Identify which cell holds the provided text, then report its [X, Y] central coordinate. 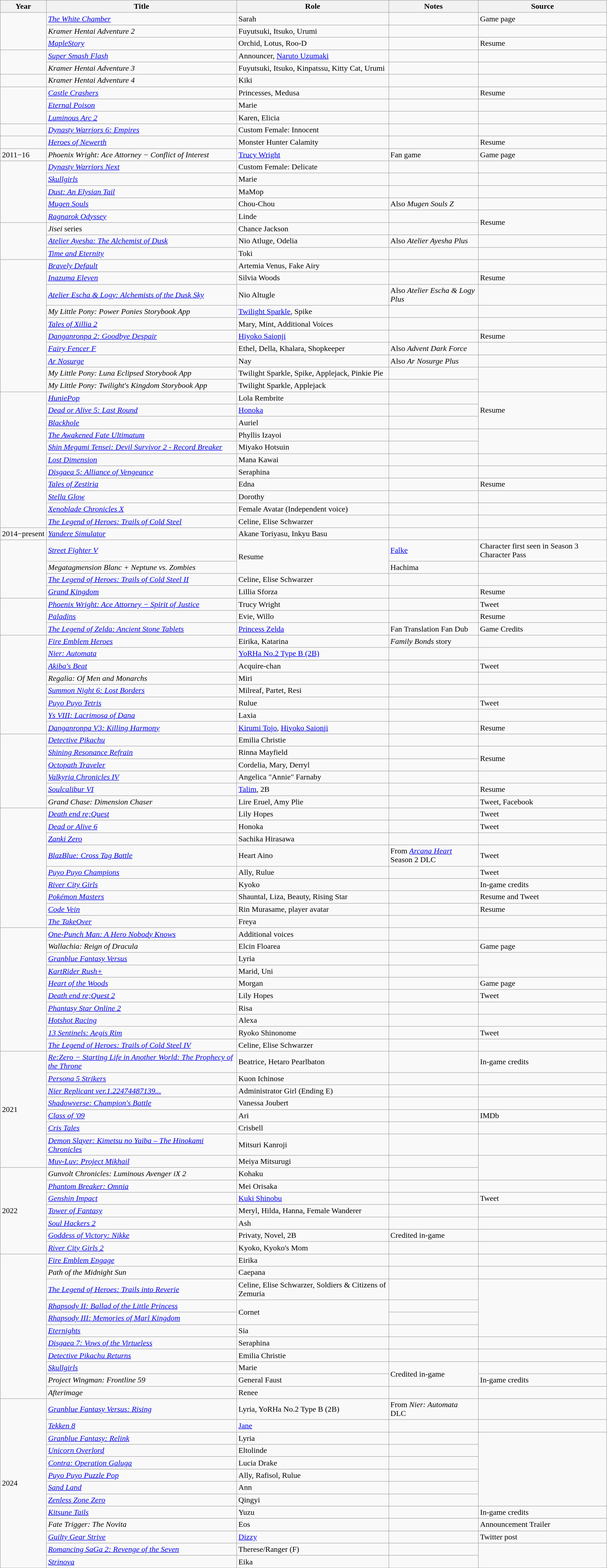
Fairy Fencer F [141, 348]
Akiba's Beat [141, 666]
Shin Megami Tensei: Devil Survivor 2 - Record Breaker [141, 447]
Danganronpa 2: Goodbye Despair [141, 336]
Lillia Sforza [313, 592]
Eika [313, 1562]
Eternights [141, 1331]
YoRHa No.2 Type B (2B) [313, 654]
Resume and Tweet [542, 897]
Rin Murasame, player avatar [313, 909]
Ally, Rafisol, Rulue [313, 1475]
Vanessa Joubert [313, 1103]
My Little Pony: Power Ponies Storybook App [141, 311]
Announcement Trailer [542, 1525]
Therese/Ranger (F) [313, 1549]
Super Smash Flash [141, 56]
Kirumi Tojo, Hiyoko Saionji [313, 728]
Puyo Puyo Puzzle Pop [141, 1475]
Crisbell [313, 1128]
Tweet, Facebook [542, 802]
My Little Pony: Twilight's Kingdom Storybook App [141, 386]
Paladins [141, 617]
Phoenix Wright: Ace Attorney − Conflict of Interest [141, 155]
Heart of the Woods [141, 983]
MaMop [313, 192]
The Legend of Zelda: Ancient Stone Tablets [141, 629]
Puyo Puyo Tetris [141, 703]
BlazBlue: Cross Tag Battle [141, 856]
Phoenix Wright: Ace Attorney − Spirit of Justice [141, 604]
Princesses, Medusa [313, 93]
Auriel [313, 423]
Path of the Midnight Sun [141, 1272]
Unicorn Overlord [141, 1451]
Also Advent Dark Force [434, 348]
Morgan [313, 983]
Eternal Poison [141, 105]
Announcer, Naruto Uzumaki [313, 56]
Chance Jackson [313, 229]
Regalia: Of Men and Monarchs [141, 678]
Granblue Fantasy: Relink [141, 1438]
Tekken 8 [141, 1426]
Game Credits [542, 629]
Class of '09 [141, 1116]
Yandere Simulator [141, 534]
Evie, Willo [313, 617]
Angelica "Annie" Farnaby [313, 777]
Chou-Chou [313, 204]
Valkyria Chronicles IV [141, 777]
Freya [313, 922]
Code Vein [141, 909]
Rulue [313, 703]
Gunvolt Chronicles: Luminous Avenger iX 2 [141, 1174]
Dorothy [313, 497]
Afterimage [141, 1393]
Disgaea 5: Alliance of Vengeance [141, 472]
Mary, Mint, Additional Voices [313, 324]
Title [141, 6]
Ethel, Della, Khalara, Shopkeeper [313, 348]
Dead or Alive 5: Last Round [141, 410]
Fuyutsuki, Itsuko, Kinpatssu, Kitty Cat, Urumi [313, 68]
Tower of Fantasy [141, 1211]
Meiya Mitsurugi [313, 1161]
Yuzu [313, 1512]
Nier Replicant ver.1.22474487139... [141, 1091]
Caepana [313, 1272]
Miyako Hotsuin [313, 447]
Sand Land [141, 1488]
Also Ar Nosurge Plus [434, 361]
Summon Night 6: Lost Borders [141, 691]
Jisei series [141, 229]
Hotshot Racing [141, 1020]
Romancing SaGa 2: Revenge of the Seven [141, 1549]
Dynasty Warriors Next [141, 167]
KartRider Rush+ [141, 971]
Disgaea 7: Vows of the Virtueless [141, 1343]
One-Punch Man: A Hero Nobody Knows [141, 934]
Goddess of Victory: Nikke [141, 1236]
My Little Pony: Luna Eclipsed Storybook App [141, 373]
Family Bonds story [434, 641]
Twilight Sparkle, Applejack [313, 386]
Nio Altugle [313, 295]
Pokémon Masters [141, 897]
Renee [313, 1393]
River City Girls 2 [141, 1248]
Strinova [141, 1562]
Death end re;Quest 2 [141, 996]
Puyo Puyo Champions [141, 872]
Also Atelier Ayesha Plus [434, 241]
Re:Zero − Starting Life in Another World: The Prophecy of the Throne [141, 1062]
Sarah [313, 19]
Milreaf, Partet, Resi [313, 691]
Acquire-chan [313, 666]
Kramer Hentai Adventure 3 [141, 68]
Rhapsody II: Ballad of the Little Princess [141, 1306]
Xenoblade Chronicles X [141, 509]
Granblue Fantasy Versus: Rising [141, 1409]
Fate Trigger: The Novita [141, 1525]
Dynasty Warriors 6: Empires [141, 130]
Bravely Default [141, 266]
Detective Pikachu [141, 740]
Kiki [313, 80]
Heart Aino [313, 856]
Mei Orisaka [313, 1186]
Shining Resonance Refrain [141, 752]
Monster Hunter Calamity [313, 142]
Fire Emblem Heroes [141, 641]
Jane [313, 1426]
Privaty, Novel, 2B [313, 1236]
Phantasy Star Online 2 [141, 1008]
Stella Glow [141, 497]
Phantom Breaker: Omnia [141, 1186]
Kyoko [313, 885]
Castle Crashers [141, 93]
Contra: Operation Galuga [141, 1463]
Heroes of Newerth [141, 142]
Inazuma Eleven [141, 278]
Cris Tales [141, 1128]
Atelier Escha & Logy: Alchemists of the Dusk Sky [141, 295]
Kohaku [313, 1174]
Nier: Automata [141, 654]
Twilight Sparkle, Spike [313, 311]
Additional voices [313, 934]
Persona 5 Strikers [141, 1079]
Female Avatar (Independent voice) [313, 509]
HuniePop [141, 398]
Custom Female: Innocent [313, 130]
From Nier: AutomataDLC [434, 1409]
Elcin Floarea [313, 946]
MapleStory [141, 43]
Phyllis Izayoi [313, 435]
Project Wingman: Frontline 59 [141, 1380]
Sia [313, 1331]
2011−16 [23, 155]
The Legend of Heroes: Trails of Cold Steel II [141, 580]
2024 [23, 1483]
Marid, Uni [313, 971]
Tales of Zestiria [141, 484]
Street Fighter V [141, 550]
Blackhole [141, 423]
Ally, Rulue [313, 872]
2021 [23, 1109]
Hachima [434, 567]
Kramer Hentai Adventure 2 [141, 31]
Source [542, 6]
Role [313, 6]
Kyoko, Kyoko's Mom [313, 1248]
Also Atelier Escha & Logy Plus [434, 295]
Mitsuri Kanroji [313, 1144]
The Legend of Heroes: Trails of Cold Steel [141, 521]
Detective Pikachu Returns [141, 1355]
Octopath Traveler [141, 765]
Beatrice, Hetaro Pearlbaton [313, 1062]
Lost Dimension [141, 460]
Alexa [313, 1020]
Celine, Elise Schwarzer, Soldiers & Citizens of Zemuria [313, 1289]
Edna [313, 484]
Eirika, Katarina [313, 641]
The White Chamber [141, 19]
Mana Kawai [313, 460]
Ys VIII: Lacrimosa of Dana [141, 715]
Eltolinde [313, 1451]
Twilight Sparkle, Spike, Applejack, Pinkie Pie [313, 373]
Atelier Ayesha: The Alchemist of Dusk [141, 241]
Rinna Mayfield [313, 752]
Grand Kingdom [141, 592]
Dead or Alive 6 [141, 826]
River City Girls [141, 885]
Tales of Xillia 2 [141, 324]
Fuyutsuki, Itsuko, Urumi [313, 31]
Ar Nosurge [141, 361]
Falke [434, 550]
From Arcana HeartSeason 2 DLC [434, 856]
Time and Eternity [141, 253]
Cordelia, Mary, Derryl [313, 765]
Fire Emblem Engage [141, 1260]
Ann [313, 1488]
The Awakened Fate Ultimatum [141, 435]
Meryl, Hilda, Hanna, Female Wanderer [313, 1211]
Death end re;Quest [141, 814]
Genshin Impact [141, 1199]
Talim, 2B [313, 790]
IMDb [542, 1116]
Nio Atluge, Odelia [313, 241]
Akane Toriyasu, Inkyu Basu [313, 534]
Zenless Zone Zero [141, 1500]
Luminous Arc 2 [141, 117]
Nay [313, 361]
Linde [313, 216]
Kramer Hentai Adventure 4 [141, 80]
2014−present [23, 534]
Wallachia: Reign of Dracula [141, 946]
Grand Chase: Dimension Chaser [141, 802]
Toki [313, 253]
Zanki Zero [141, 839]
Megatagmension Blanc + Neptune vs. Zombies [141, 567]
Rhapsody III: Memories of Marl Kingdom [141, 1318]
Fan game [434, 155]
Shadowverse: Champion's Battle [141, 1103]
Notes [434, 6]
Guilty Gear Strive [141, 1537]
Qingyi [313, 1500]
Dizzy [313, 1537]
Ryoko Shinonome [313, 1033]
Lyria, YoRHa No.2 Type B (2B) [313, 1409]
Ash [313, 1223]
Cornet [313, 1312]
Orchid, Lotus, Roo-D [313, 43]
Fan Translation Fan Dub [434, 629]
Princess Zelda [313, 629]
Artemia Venus, Fake Airy [313, 266]
Character first seen in Season 3 Character Pass [542, 550]
Lucia Drake [313, 1463]
Muv-Luv: Project Mikhail [141, 1161]
Lire Eruel, Amy Plie [313, 802]
Miri [313, 678]
Twitter post [542, 1537]
Risa [313, 1008]
Silvia Woods [313, 278]
Kuon Ichinose [313, 1079]
Sachika Hirasawa [313, 839]
The TakeOver [141, 922]
Ari [313, 1116]
Administrator Girl (Ending E) [313, 1091]
Dust: An Elysian Tail [141, 192]
Also Mugen Souls Z [434, 204]
Danganronpa V3: Killing Harmony [141, 728]
Shauntal, Liza, Beauty, Rising Star [313, 897]
Hiyoko Saionji [313, 336]
Laxia [313, 715]
Mugen Souls [141, 204]
Year [23, 6]
The Legend of Heroes: Trails of Cold Steel IV [141, 1045]
Soulcalibur VI [141, 790]
Kitsune Tails [141, 1512]
Custom Female: Delicate [313, 167]
Ragnarok Odyssey [141, 216]
Lola Rembrite [313, 398]
Demon Slayer: Kimetsu no Yaiba – The Hinokami Chronicles [141, 1144]
13 Sentinels: Aegis Rim [141, 1033]
2022 [23, 1211]
The Legend of Heroes: Trails into Reverie [141, 1289]
Granblue Fantasy Versus [141, 959]
Eos [313, 1525]
Karen, Elicia [313, 117]
General Faust [313, 1380]
Kuki Shinobu [313, 1199]
Soul Hackers 2 [141, 1223]
Eirika [313, 1260]
